Provide the [X, Y] coordinate of the cell's center where the given text is located.  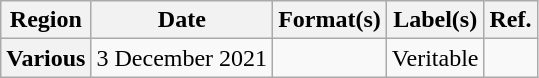
Veritable [435, 58]
Various [46, 58]
3 December 2021 [182, 58]
Ref. [510, 20]
Region [46, 20]
Format(s) [330, 20]
Label(s) [435, 20]
Date [182, 20]
